Return [X, Y] of the center of cell containing provided text 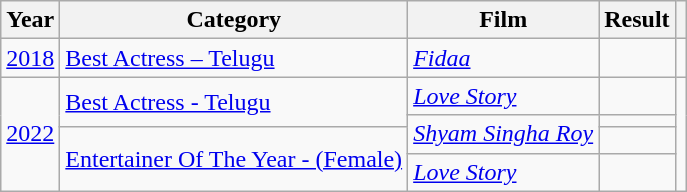
2022 [30, 134]
Best Actress – Telugu [234, 58]
Result [637, 20]
Shyam Singha Roy [504, 134]
Fidaa [504, 58]
Film [504, 20]
Best Actress - Telugu [234, 102]
Entertainer Of The Year - (Female) [234, 158]
Year [30, 20]
Category [234, 20]
2018 [30, 58]
